Pinpoint the cell where the given text exists, returning its [X, Y] midpoint coordinate. 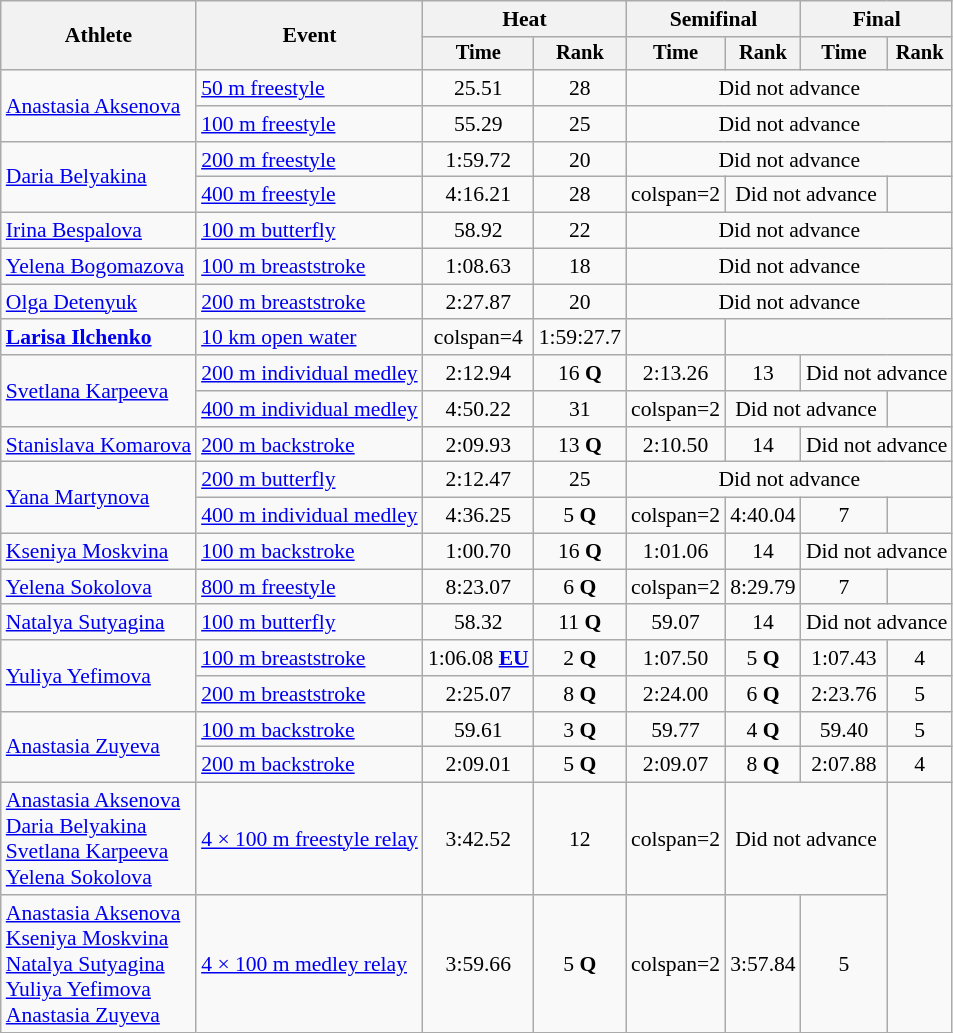
4 × 100 m medley relay [310, 964]
100 m freestyle [310, 124]
Irina Bespalova [98, 231]
2:09.07 [676, 765]
10 km open water [310, 338]
3 Q [580, 730]
Yelena Sokolova [98, 587]
2:12.94 [478, 373]
2:23.76 [844, 694]
4 Q [763, 730]
200 m butterfly [310, 480]
4:36.25 [478, 516]
1:06.08 EU [478, 658]
Heat [524, 19]
Athlete [98, 36]
3:59.66 [478, 964]
1:08.63 [478, 267]
200 m individual medley [310, 373]
400 m freestyle [310, 195]
4:16.21 [478, 195]
Yelena Bogomazova [98, 267]
Larisa Ilchenko [98, 338]
2:27.87 [478, 302]
8:29.79 [763, 587]
50 m freestyle [310, 88]
22 [580, 231]
25.51 [478, 88]
Kseniya Moskvina [98, 552]
1:00.70 [478, 552]
18 [580, 267]
59.61 [478, 730]
2:12.47 [478, 480]
59.77 [676, 730]
1:07.43 [844, 658]
2 Q [580, 658]
4:40.04 [763, 516]
Anastasia Aksenova [98, 106]
2:13.26 [676, 373]
2:25.07 [478, 694]
Final [877, 19]
Semifinal [714, 19]
2:24.00 [676, 694]
55.29 [478, 124]
800 m freestyle [310, 587]
Stanislava Komarova [98, 445]
1:01.06 [676, 552]
58.32 [478, 623]
2:09.01 [478, 765]
2:07.88 [844, 765]
Yuliya Yefimova [98, 676]
4 × 100 m freestyle relay [310, 839]
31 [580, 409]
13 [763, 373]
Yana Martynova [98, 498]
59.40 [844, 730]
Daria Belyakina [98, 178]
58.92 [478, 231]
8:23.07 [478, 587]
Anastasia AksenovaKseniya MoskvinaNatalya SutyaginaYuliya YefimovaAnastasia Zuyeva [98, 964]
1:59.72 [478, 160]
Event [310, 36]
2:09.93 [478, 445]
13 Q [580, 445]
3:57.84 [763, 964]
Olga Detenyuk [98, 302]
4:50.22 [478, 409]
12 [580, 839]
Svetlana Karpeeva [98, 390]
Natalya Sutyagina [98, 623]
59.07 [676, 623]
Anastasia AksenovaDaria BelyakinaSvetlana KarpeevaYelena Sokolova [98, 839]
200 m freestyle [310, 160]
11 Q [580, 623]
Anastasia Zuyeva [98, 748]
3:42.52 [478, 839]
2:10.50 [676, 445]
1:07.50 [676, 658]
colspan=4 [478, 338]
1:59:27.7 [580, 338]
